Determine the (x, y) coordinate at the center of the cell enclosing the given text.  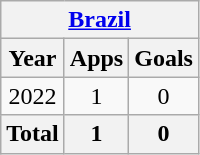
Goals (164, 58)
Year (33, 58)
Apps (96, 58)
Brazil (100, 20)
2022 (33, 96)
Total (33, 134)
